Extract the (x, y) coordinate from the center of the cell holding the provided text.  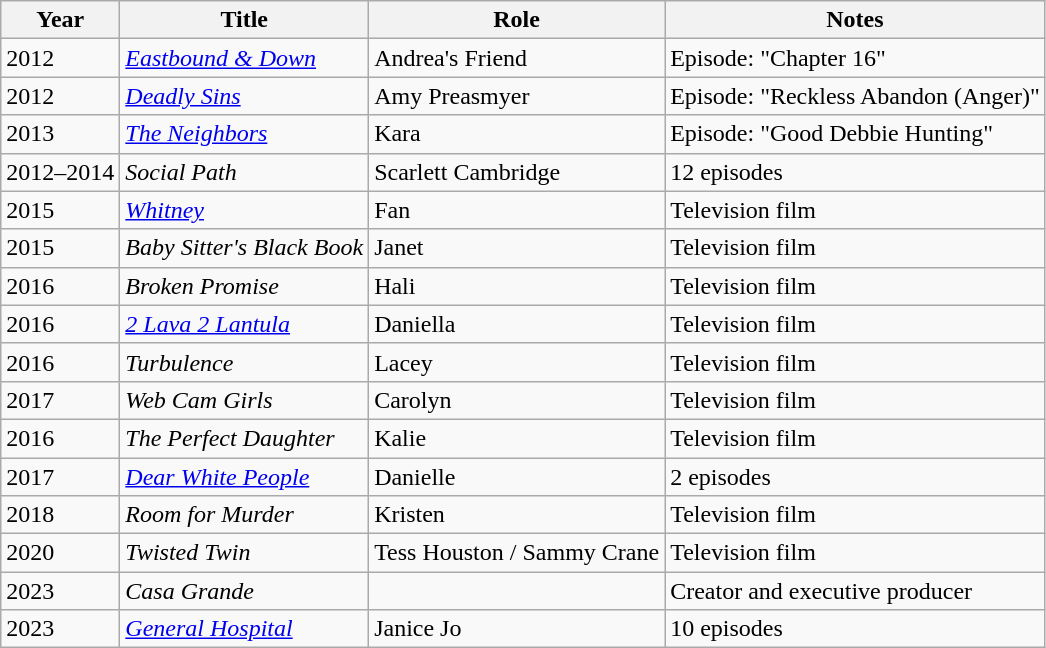
Whitney (244, 210)
Year (60, 20)
12 episodes (856, 172)
Danielle (517, 477)
Creator and executive producer (856, 591)
Casa Grande (244, 591)
2012–2014 (60, 172)
Episode: "Chapter 16" (856, 58)
Kristen (517, 515)
Scarlett Cambridge (517, 172)
Turbulence (244, 362)
Daniella (517, 324)
Twisted Twin (244, 553)
Janice Jo (517, 629)
Hali (517, 286)
Carolyn (517, 400)
Broken Promise (244, 286)
Amy Preasmyer (517, 96)
Notes (856, 20)
General Hospital (244, 629)
Lacey (517, 362)
Fan (517, 210)
Deadly Sins (244, 96)
2 Lava 2 Lantula (244, 324)
Role (517, 20)
Eastbound & Down (244, 58)
Episode: "Reckless Abandon (Anger)" (856, 96)
2018 (60, 515)
Janet (517, 248)
Social Path (244, 172)
Title (244, 20)
Andrea's Friend (517, 58)
The Neighbors (244, 134)
2020 (60, 553)
Baby Sitter's Black Book (244, 248)
Dear White People (244, 477)
Web Cam Girls (244, 400)
10 episodes (856, 629)
Kara (517, 134)
Room for Murder (244, 515)
The Perfect Daughter (244, 438)
Tess Houston / Sammy Crane (517, 553)
Episode: "Good Debbie Hunting" (856, 134)
Kalie (517, 438)
2013 (60, 134)
2 episodes (856, 477)
